Provide the (x, y) coordinate of the cell's center where the given text is located.  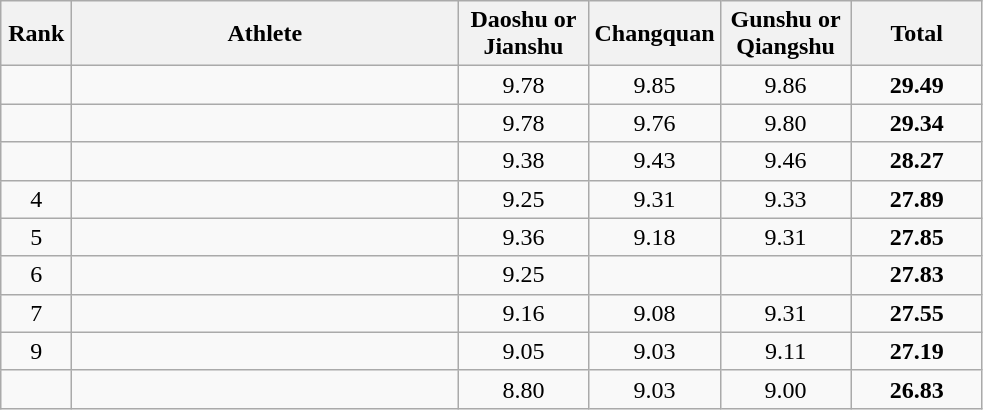
Total (916, 34)
29.49 (916, 85)
9.38 (524, 161)
27.83 (916, 275)
9 (36, 351)
9.33 (786, 199)
28.27 (916, 161)
Gunshu orQiangshu (786, 34)
9.11 (786, 351)
9.05 (524, 351)
Changquan (654, 34)
9.86 (786, 85)
9.18 (654, 237)
27.19 (916, 351)
9.08 (654, 313)
7 (36, 313)
9.00 (786, 389)
29.34 (916, 123)
27.85 (916, 237)
6 (36, 275)
Athlete (265, 34)
27.89 (916, 199)
4 (36, 199)
9.36 (524, 237)
26.83 (916, 389)
9.85 (654, 85)
27.55 (916, 313)
5 (36, 237)
9.43 (654, 161)
8.80 (524, 389)
9.16 (524, 313)
9.80 (786, 123)
Rank (36, 34)
Daoshu orJianshu (524, 34)
9.46 (786, 161)
9.76 (654, 123)
